Pinpoint the cell where the given text exists, returning its (x, y) midpoint coordinate. 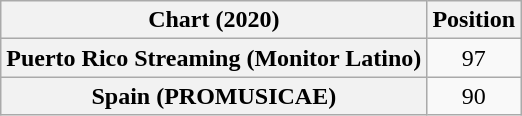
Spain (PROMUSICAE) (214, 96)
Chart (2020) (214, 20)
97 (474, 58)
90 (474, 96)
Position (474, 20)
Puerto Rico Streaming (Monitor Latino) (214, 58)
